Capture the cell that displays the provided text and extract its (x, y) central coordinate. 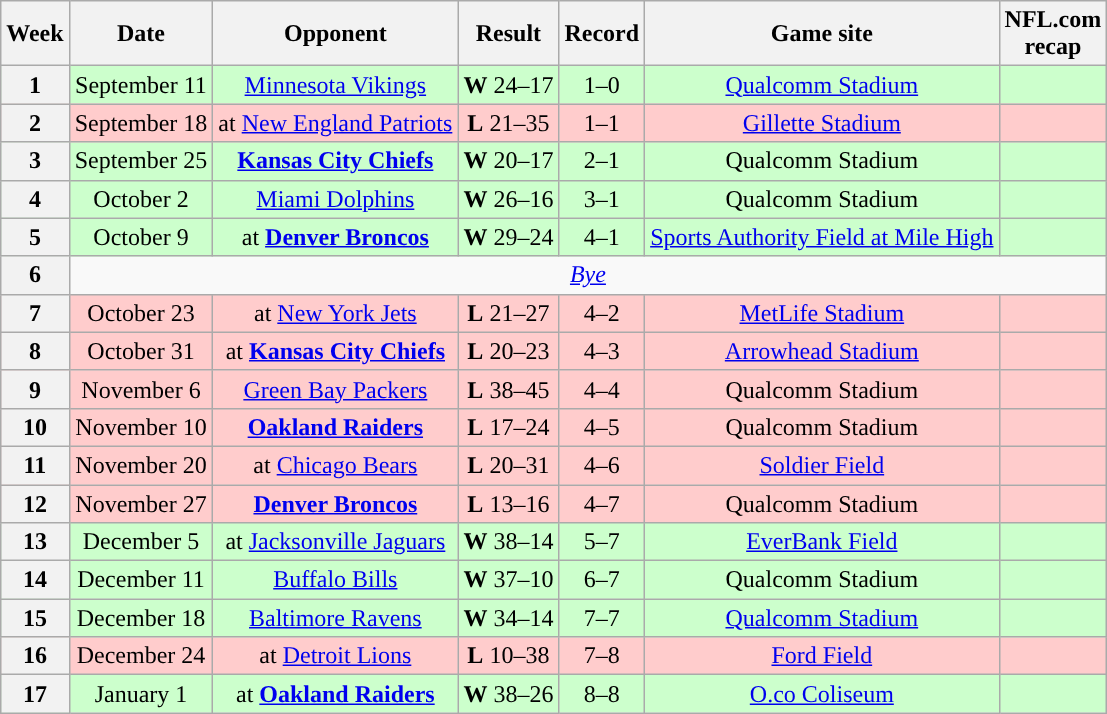
4–2 (602, 313)
L 21–35 (508, 123)
Kansas City Chiefs (336, 161)
December 5 (141, 542)
L 21–27 (508, 313)
January 1 (141, 694)
W 29–24 (508, 237)
Result (508, 34)
Record (602, 34)
October 31 (141, 351)
4–5 (602, 427)
W 20–17 (508, 161)
W 38–14 (508, 542)
11 (35, 465)
September 11 (141, 85)
2 (35, 123)
October 9 (141, 237)
4–6 (602, 465)
6–7 (602, 580)
at Oakland Raiders (336, 694)
Soldier Field (822, 465)
7 (35, 313)
Date (141, 34)
December 18 (141, 618)
1 (35, 85)
Week (35, 34)
Gillette Stadium (822, 123)
L 38–45 (508, 389)
Oakland Raiders (336, 427)
4–3 (602, 351)
3 (35, 161)
December 24 (141, 656)
6 (35, 275)
L 10–38 (508, 656)
Opponent (336, 34)
W 38–26 (508, 694)
L 17–24 (508, 427)
October 2 (141, 199)
W 24–17 (508, 85)
Game site (822, 34)
3–1 (602, 199)
November 6 (141, 389)
MetLife Stadium (822, 313)
at Detroit Lions (336, 656)
at New England Patriots (336, 123)
October 23 (141, 313)
O.co Coliseum (822, 694)
8 (35, 351)
Buffalo Bills (336, 580)
1–0 (602, 85)
Miami Dolphins (336, 199)
17 (35, 694)
8–8 (602, 694)
1–1 (602, 123)
at Kansas City Chiefs (336, 351)
Denver Broncos (336, 503)
at New York Jets (336, 313)
L 20–23 (508, 351)
13 (35, 542)
4–4 (602, 389)
4–7 (602, 503)
7–8 (602, 656)
2–1 (602, 161)
at Jacksonville Jaguars (336, 542)
September 25 (141, 161)
14 (35, 580)
L 13–16 (508, 503)
9 (35, 389)
November 10 (141, 427)
at Denver Broncos (336, 237)
at Chicago Bears (336, 465)
W 37–10 (508, 580)
Baltimore Ravens (336, 618)
Green Bay Packers (336, 389)
15 (35, 618)
NFL.comrecap (1053, 34)
Minnesota Vikings (336, 85)
W 26–16 (508, 199)
10 (35, 427)
Arrowhead Stadium (822, 351)
Sports Authority Field at Mile High (822, 237)
5 (35, 237)
12 (35, 503)
L 20–31 (508, 465)
November 27 (141, 503)
4–1 (602, 237)
7–7 (602, 618)
W 34–14 (508, 618)
September 18 (141, 123)
4 (35, 199)
5–7 (602, 542)
November 20 (141, 465)
Ford Field (822, 656)
16 (35, 656)
EverBank Field (822, 542)
Bye (588, 275)
December 11 (141, 580)
